Pinpoint the cell where the given text exists, returning its (X, Y) midpoint coordinate. 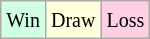
Draw (72, 20)
Win (24, 20)
Loss (126, 20)
